Find where the given text appears and provide that cell's center as [x, y] coordinate. 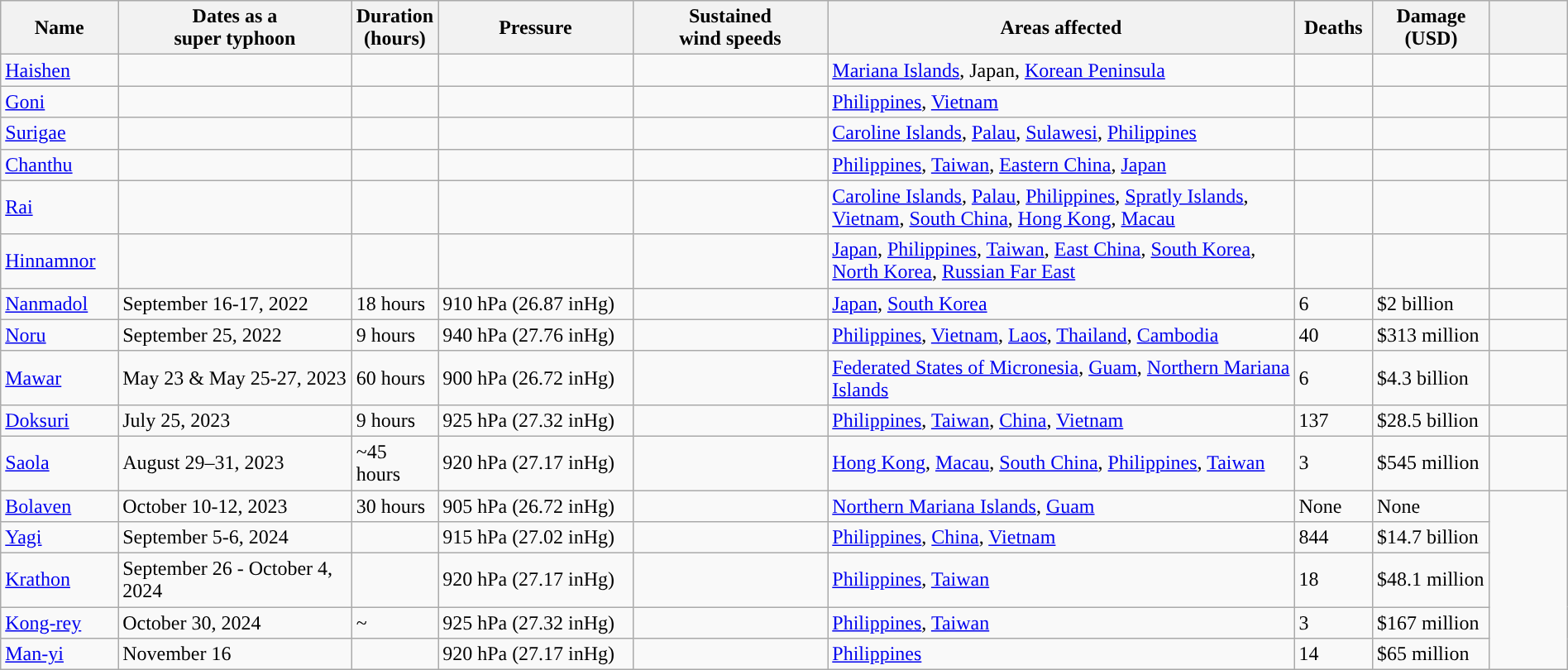
Philippines [1061, 654]
Dates as asuper typhoon [235, 28]
Mawar [60, 377]
Man-yi [60, 654]
14 [1333, 654]
July 25, 2023 [235, 420]
$313 million [1432, 335]
$167 million [1432, 623]
Philippines, Taiwan, China, Vietnam [1061, 420]
Philippines, China, Vietnam [1061, 538]
Chanthu [60, 165]
Philippines, Vietnam, Laos, Thailand, Cambodia [1061, 335]
Kong-rey [60, 623]
Surigae [60, 133]
November 16 [235, 654]
$28.5 billion [1432, 420]
September 26 - October 4, 2024 [235, 581]
Philippines, Vietnam [1061, 102]
Deaths [1333, 28]
Rai [60, 207]
Damage(USD) [1432, 28]
Japan, South Korea [1061, 304]
Federated States of Micronesia, Guam, Northern Mariana Islands [1061, 377]
915 hPa (27.02 inHg) [536, 538]
910 hPa (26.87 inHg) [536, 304]
Caroline Islands, Palau, Philippines, Spratly Islands, Vietnam, South China, Hong Kong, Macau [1061, 207]
905 hPa (26.72 inHg) [536, 505]
Sustainedwind speeds [730, 28]
~ [394, 623]
Hinnamnor [60, 261]
Japan, Philippines, Taiwan, East China, South Korea, North Korea, Russian Far East [1061, 261]
May 23 & May 25-27, 2023 [235, 377]
September 25, 2022 [235, 335]
844 [1333, 538]
$14.7 billion [1432, 538]
Saola [60, 463]
Yagi [60, 538]
900 hPa (26.72 inHg) [536, 377]
Areas affected [1061, 28]
August 29–31, 2023 [235, 463]
Northern Mariana Islands, Guam [1061, 505]
September 16-17, 2022 [235, 304]
October 10-12, 2023 [235, 505]
60 hours [394, 377]
40 [1333, 335]
Krathon [60, 581]
Goni [60, 102]
Noru [60, 335]
$2 billion [1432, 304]
Nanmadol [60, 304]
940 hPa (27.76 inHg) [536, 335]
Bolaven [60, 505]
Pressure [536, 28]
30 hours [394, 505]
$48.1 million [1432, 581]
Caroline Islands, Palau, Sulawesi, Philippines [1061, 133]
September 5-6, 2024 [235, 538]
October 30, 2024 [235, 623]
Doksuri [60, 420]
Mariana Islands, Japan, Korean Peninsula [1061, 70]
$65 million [1432, 654]
Philippines, Taiwan, Eastern China, Japan [1061, 165]
Name [60, 28]
Duration(hours) [394, 28]
$4.3 billion [1432, 377]
Hong Kong, Macau, South China, Philippines, Taiwan [1061, 463]
18 [1333, 581]
$545 million [1432, 463]
137 [1333, 420]
Haishen [60, 70]
18 hours [394, 304]
~45 hours [394, 463]
